Find where the given text appears and provide that cell's center as [X, Y] coordinate. 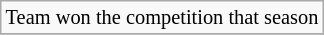
Team won the competition that season [162, 17]
